Pinpoint the cell where the given text exists, returning its [x, y] midpoint coordinate. 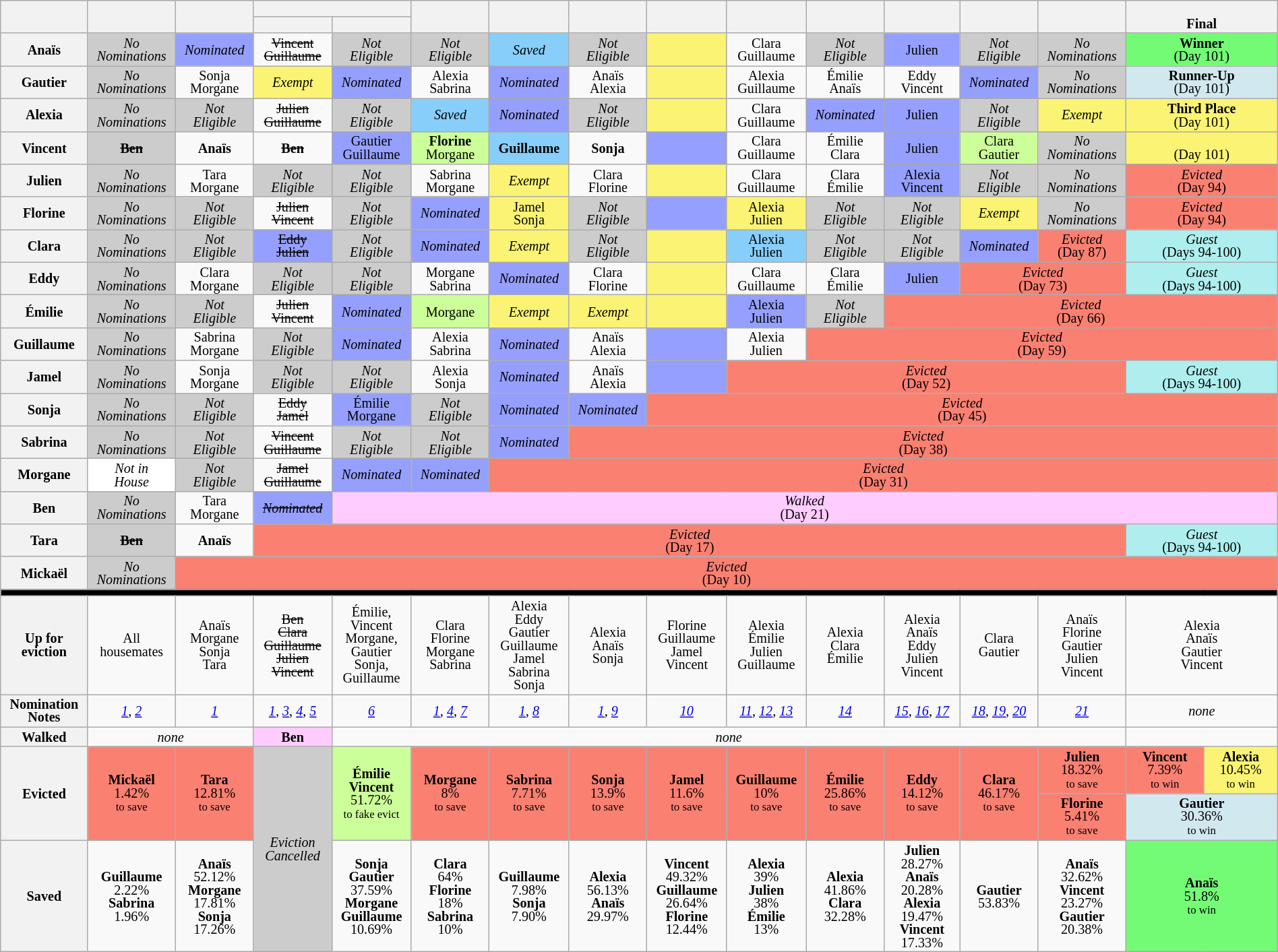
Not inHouse [131, 476]
1, 9 [608, 711]
FlorineMorgane [450, 148]
Eddy [44, 279]
Émilie25.86%to save [845, 794]
ÉmilieMorgane [371, 410]
Eddy14.12%to save [922, 794]
NominationNotes [44, 711]
EddyVincent [922, 82]
AlexiaSonja [450, 377]
Clara [44, 247]
AlexiaAnaïsEddyJulienVincent [922, 645]
Jamel11.6%to save [687, 794]
Émilie [44, 311]
Evicted(Day 87) [1082, 247]
EddyJulien [293, 247]
1, 4, 7 [450, 711]
JulienGuillaume [293, 116]
14 [845, 711]
Sabrina [44, 442]
AlexiaAnaïsSonja [608, 645]
Florine [44, 214]
BenClaraGuillaumeJulienVincent [293, 645]
Tara12.81%to save [214, 794]
1 [214, 711]
1, 8 [529, 711]
ÉmilieAnaïs [845, 82]
(Day 101) [1201, 148]
Final [1201, 18]
FlorineGuillaumeJamelVincent [687, 645]
Walked(Day 21) [805, 508]
Evicted(Day 52) [926, 377]
AlexiaGuillaume [766, 82]
Mickaël [44, 574]
Winner(Day 101) [1201, 50]
Gautier30.36%to win [1201, 817]
AnaïsMorganeSonjaTara [214, 645]
AlexiaClaraÉmilie [845, 645]
Evicted [44, 794]
MorganeSabrina [450, 279]
11, 12, 13 [766, 711]
15, 16, 17 [922, 711]
Sonja13.9%to save [608, 794]
Evicted(Day 45) [963, 410]
ÉmilieClara [845, 148]
Evicted(Day 10) [727, 574]
Vincent [44, 148]
Evicted(Day 73) [1043, 279]
21 [1082, 711]
Émilie,VincentMorgane,GautierSonja,Guillaume [371, 645]
GautierGuillaume [371, 148]
JamelSonja [529, 214]
Morgane8%to save [450, 794]
Up foreviction [44, 645]
Allhousemates [131, 645]
Gautier [44, 82]
AlexiaAnaïsGautierVincent [1201, 645]
Evicted(Day 31) [883, 476]
Evicted(Day 59) [1042, 345]
Vincent7.39%to win [1165, 771]
Jamel [44, 377]
Runner-Up(Day 101) [1201, 82]
Julien18.32%to save [1082, 771]
Third Place(Day 101) [1201, 116]
1, 3, 4, 5 [293, 711]
Evicted(Day 17) [690, 540]
Alexia10.45%to win [1240, 771]
AlexiaÉmilieJulienGuillaume [766, 645]
Alexia [44, 116]
Mickaël1.42%to save [131, 794]
JamelGuillaume [293, 476]
AlexiaEddyGautierGuillaumeJamelSabrinaSonja [529, 645]
Evicted(Day 66) [1081, 311]
Florine5.41%to save [1082, 817]
1, 2 [131, 711]
18, 19, 20 [999, 711]
EddyJamel [293, 410]
Guillaume10%to save [766, 794]
Sabrina7.71%to save [529, 794]
Clara46.17%to save [999, 794]
ÉmilieVincent51.72%to fake evict [371, 794]
Tara [44, 540]
6 [371, 711]
AnaïsFlorineGautierJulienVincent [1082, 645]
10 [687, 711]
AlexiaVincent [922, 181]
ClaraMorgane [214, 279]
Walked [44, 737]
Evicted(Day 38) [923, 442]
ClaraFlorineMorganeSabrina [450, 645]
